Capture the cell that displays the provided text and extract its [x, y] central coordinate. 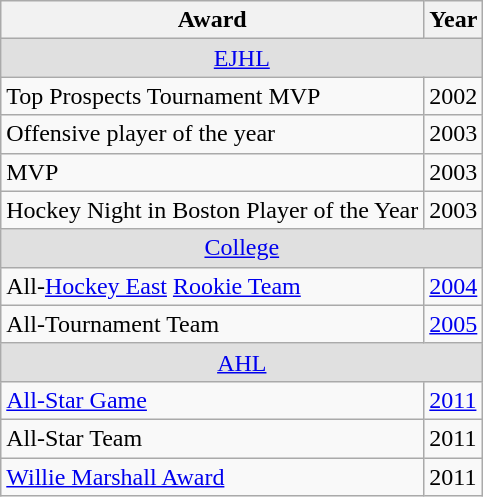
2004 [454, 286]
MVP [212, 172]
AHL [242, 362]
Top Prospects Tournament MVP [212, 96]
Hockey Night in Boston Player of the Year [212, 210]
2005 [454, 324]
2002 [454, 96]
College [242, 248]
All-Star Game [212, 400]
Award [212, 20]
All-Hockey East Rookie Team [212, 286]
Offensive player of the year [212, 134]
All-Star Team [212, 438]
All-Tournament Team [212, 324]
Willie Marshall Award [212, 477]
EJHL [242, 58]
Year [454, 20]
